Pinpoint the cell where the given text exists, returning its (x, y) midpoint coordinate. 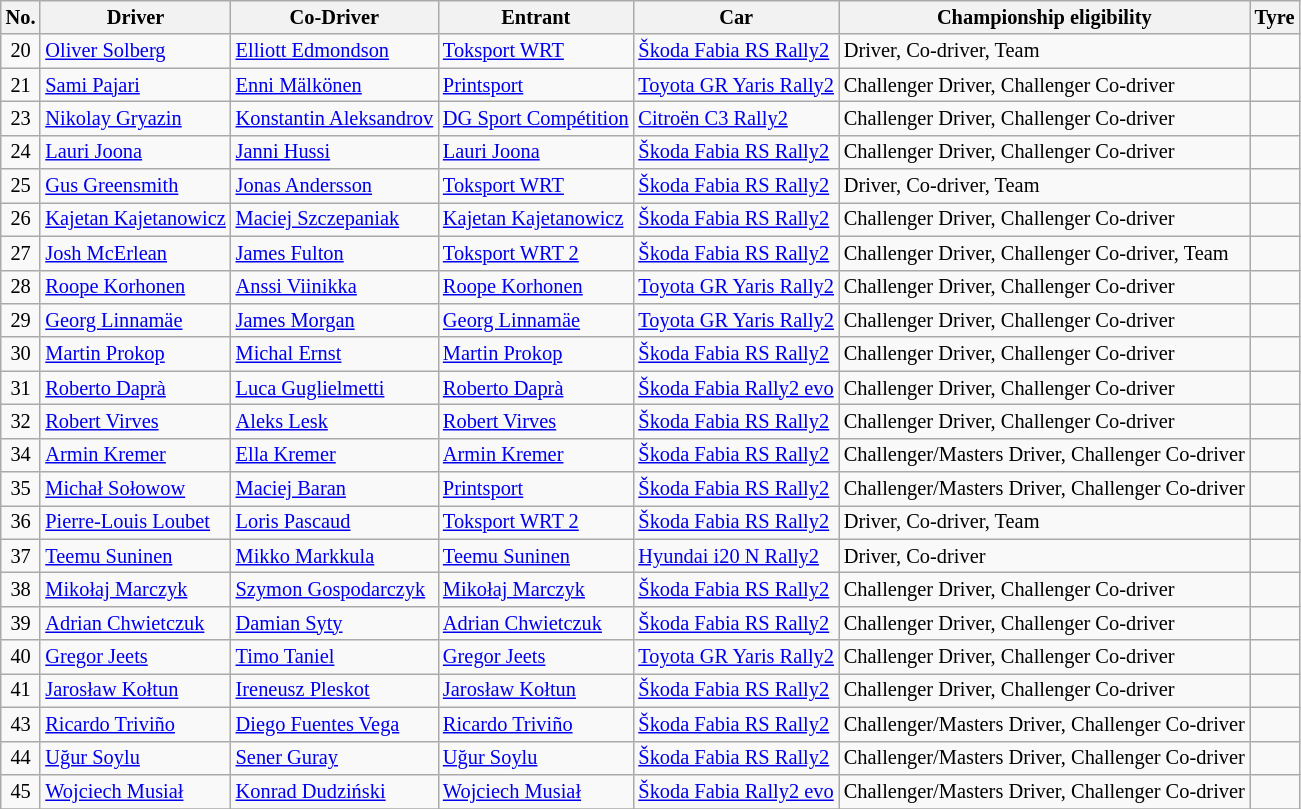
Damian Syty (334, 623)
45 (21, 791)
Elliott Edmondson (334, 51)
Michal Ernst (334, 354)
Sener Guray (334, 758)
40 (21, 657)
Entrant (536, 17)
Konrad Dudziński (334, 791)
James Fulton (334, 253)
Tyre (1275, 17)
Diego Fuentes Vega (334, 724)
Driver, Co-driver (1044, 556)
37 (21, 556)
Ella Kremer (334, 455)
Car (736, 17)
Co-Driver (334, 17)
Ireneusz Pleskot (334, 690)
No. (21, 17)
21 (21, 85)
Sami Pajari (135, 85)
Janni Hussi (334, 152)
Konstantin Aleksandrov (334, 118)
30 (21, 354)
39 (21, 623)
27 (21, 253)
Luca Guglielmetti (334, 388)
Oliver Solberg (135, 51)
43 (21, 724)
Aleks Lesk (334, 421)
41 (21, 690)
23 (21, 118)
Citroën C3 Rally2 (736, 118)
Driver (135, 17)
Anssi Viinikka (334, 287)
Mikko Markkula (334, 556)
31 (21, 388)
25 (21, 186)
38 (21, 589)
32 (21, 421)
Michał Sołowow (135, 489)
28 (21, 287)
Gus Greensmith (135, 186)
Jonas Andersson (334, 186)
Maciej Szczepaniak (334, 219)
Nikolay Gryazin (135, 118)
Maciej Baran (334, 489)
James Morgan (334, 320)
34 (21, 455)
Hyundai i20 N Rally2 (736, 556)
36 (21, 522)
35 (21, 489)
Enni Mälkönen (334, 85)
Championship eligibility (1044, 17)
44 (21, 758)
29 (21, 320)
Szymon Gospodarczyk (334, 589)
Josh McErlean (135, 253)
Timo Taniel (334, 657)
Pierre-Louis Loubet (135, 522)
24 (21, 152)
Challenger Driver, Challenger Co-driver, Team (1044, 253)
DG Sport Compétition (536, 118)
Loris Pascaud (334, 522)
20 (21, 51)
26 (21, 219)
